Capture the cell that displays the provided text and extract its [x, y] central coordinate. 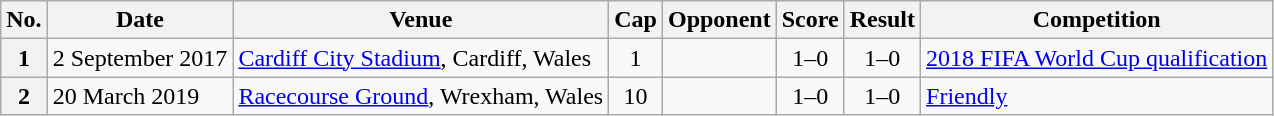
Opponent [719, 20]
Competition [1097, 20]
20 March 2019 [140, 96]
No. [24, 20]
10 [636, 96]
Result [882, 20]
2 September 2017 [140, 58]
Venue [421, 20]
Cardiff City Stadium, Cardiff, Wales [421, 58]
Score [810, 20]
Friendly [1097, 96]
Racecourse Ground, Wrexham, Wales [421, 96]
Cap [636, 20]
2 [24, 96]
2018 FIFA World Cup qualification [1097, 58]
Date [140, 20]
